Pinpoint the cell where the given text exists, returning its (X, Y) midpoint coordinate. 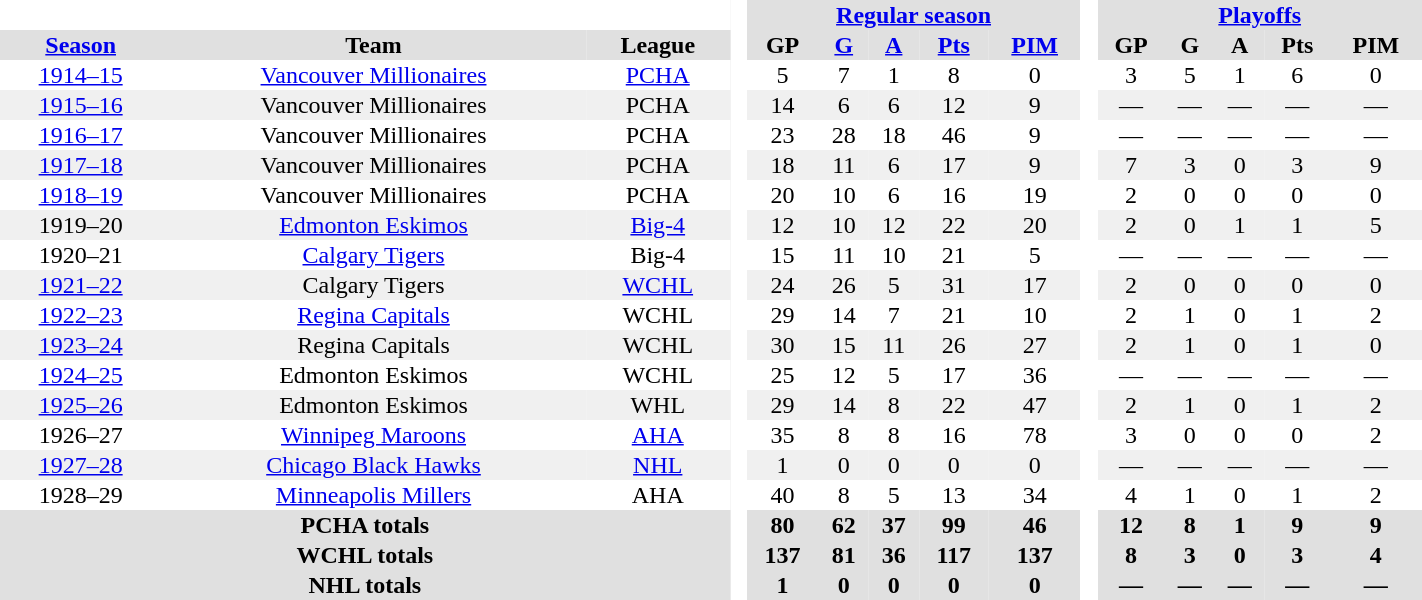
WHL (658, 405)
1924–25 (80, 375)
37 (894, 525)
PCHA totals (365, 525)
1920–21 (80, 255)
78 (1035, 435)
1917–18 (80, 165)
1919–20 (80, 225)
Season (80, 45)
81 (844, 555)
Winnipeg Maroons (373, 435)
117 (954, 555)
19 (1035, 195)
1922–23 (80, 315)
1921–22 (80, 285)
1915–16 (80, 105)
1918–19 (80, 195)
34 (1035, 495)
13 (954, 495)
Playoffs (1260, 15)
28 (844, 135)
35 (782, 435)
Chicago Black Hawks (373, 465)
NHL (658, 465)
40 (782, 495)
1928–29 (80, 495)
31 (954, 285)
30 (782, 345)
WCHL totals (365, 555)
23 (782, 135)
League (658, 45)
1923–24 (80, 345)
1925–26 (80, 405)
Minneapolis Millers (373, 495)
Regular season (913, 15)
24 (782, 285)
80 (782, 525)
Team (373, 45)
27 (1035, 345)
1927–28 (80, 465)
47 (1035, 405)
99 (954, 525)
NHL totals (365, 585)
62 (844, 525)
25 (782, 375)
1914–15 (80, 75)
1926–27 (80, 435)
1916–17 (80, 135)
